Return the (X, Y) coordinate for the center point of the cell that contains the specified text.  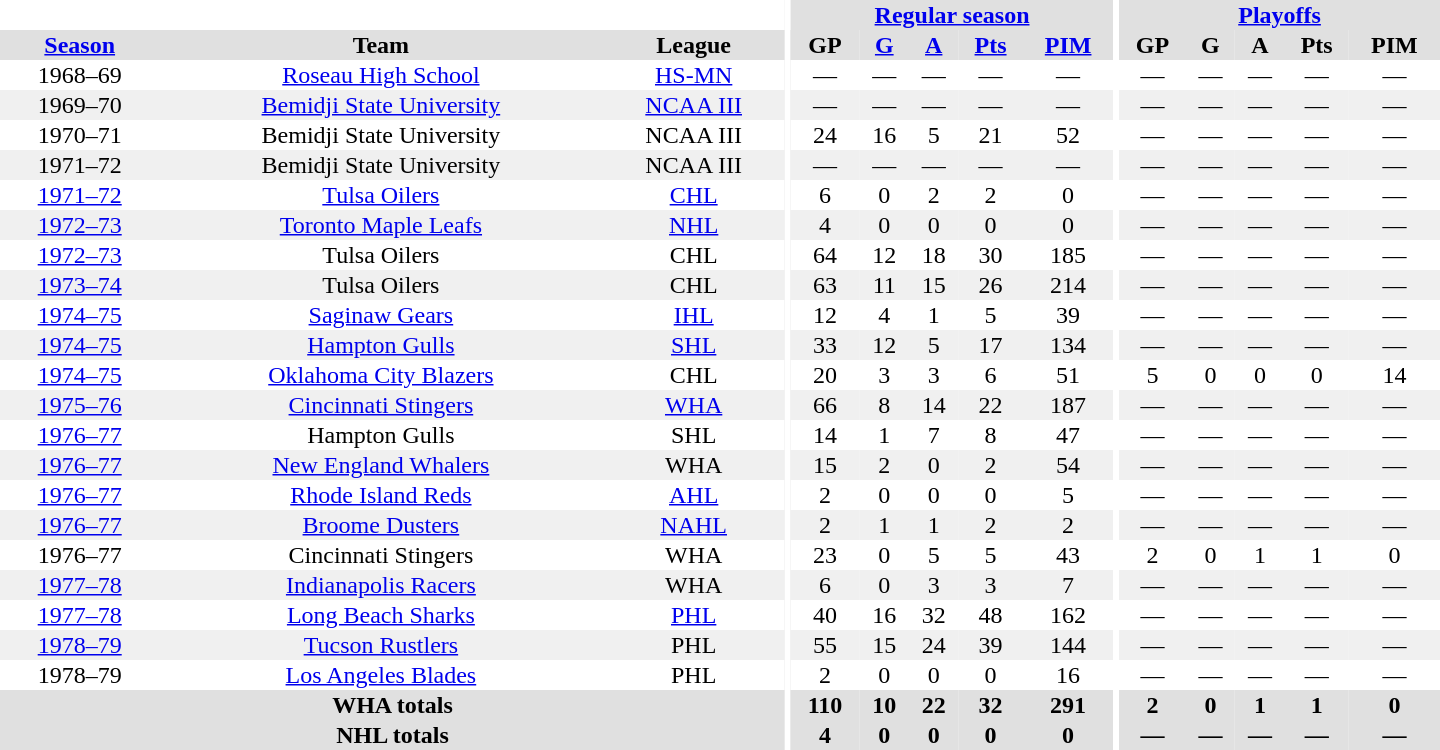
NHL totals (392, 735)
47 (1068, 435)
Indianapolis Racers (380, 585)
18 (934, 255)
AHL (694, 495)
63 (824, 285)
1968–69 (80, 75)
134 (1068, 345)
30 (990, 255)
26 (990, 285)
17 (990, 345)
Long Beach Sharks (380, 615)
NHL (694, 225)
185 (1068, 255)
214 (1068, 285)
10 (884, 705)
Roseau High School (380, 75)
51 (1068, 375)
1973–74 (80, 285)
66 (824, 405)
Team (380, 45)
52 (1068, 135)
1975–76 (80, 405)
55 (824, 645)
WHA totals (392, 705)
Los Angeles Blades (380, 675)
Playoffs (1280, 15)
Oklahoma City Blazers (380, 375)
1970–71 (80, 135)
New England Whalers (380, 465)
Tucson Rustlers (380, 645)
Regular season (952, 15)
Broome Dusters (380, 525)
Saginaw Gears (380, 315)
20 (824, 375)
64 (824, 255)
21 (990, 135)
144 (1068, 645)
Rhode Island Reds (380, 495)
Toronto Maple Leafs (380, 225)
NAHL (694, 525)
43 (1068, 555)
1969–70 (80, 105)
291 (1068, 705)
162 (1068, 615)
IHL (694, 315)
League (694, 45)
23 (824, 555)
Season (80, 45)
48 (990, 615)
HS-MN (694, 75)
187 (1068, 405)
54 (1068, 465)
11 (884, 285)
33 (824, 345)
110 (824, 705)
40 (824, 615)
